Detect which cell encompasses the target text, then output its [X, Y] center coordinate. 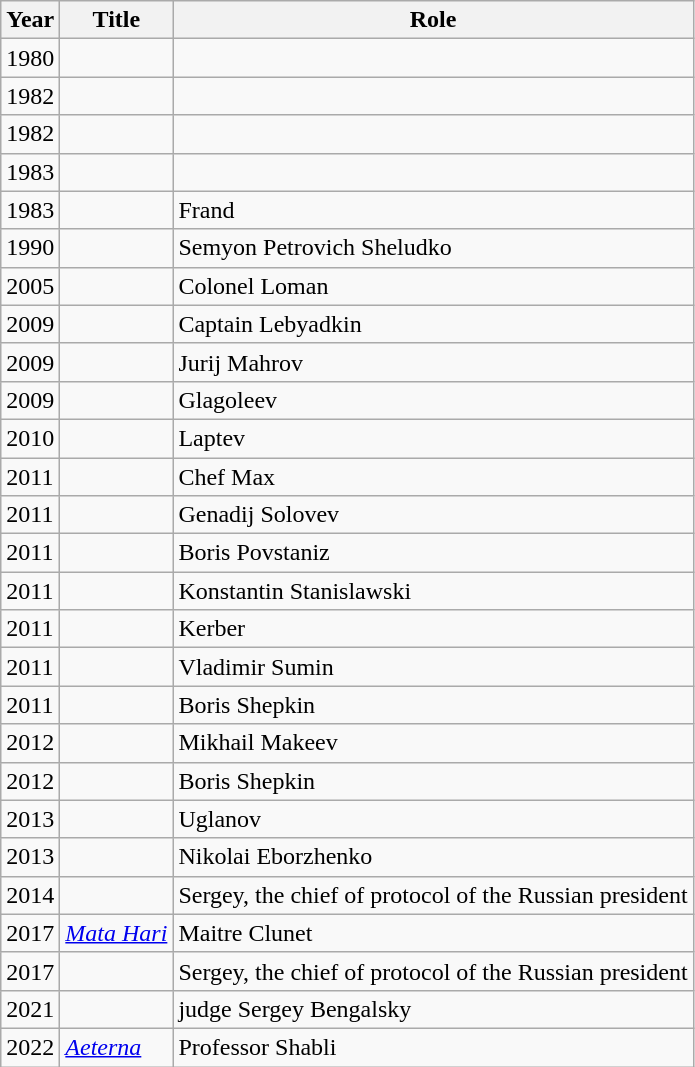
Genadij Solovev [433, 515]
Laptev [433, 438]
2005 [30, 286]
Semyon Petrovich Sheludko [433, 248]
Uglanov [433, 819]
2010 [30, 438]
Role [433, 20]
Kerber [433, 629]
2014 [30, 895]
1990 [30, 248]
Captain Lebyadkin [433, 324]
Aeterna [116, 1047]
Jurij Mahrov [433, 362]
judge Sergey Bengalsky [433, 1009]
Year [30, 20]
2021 [30, 1009]
Vladimir Sumin [433, 667]
Maitre Clunet [433, 933]
2022 [30, 1047]
Mikhail Makeev [433, 743]
Nikolai Eborzhenko [433, 857]
Boris Povstaniz [433, 553]
Glagoleev [433, 400]
1980 [30, 58]
Chef Max [433, 477]
Mata Hari [116, 933]
Colonel Loman [433, 286]
Frand [433, 210]
Konstantin Stanislawski [433, 591]
Professor Shabli [433, 1047]
Title [116, 20]
